Capture the cell that displays the provided text and extract its (X, Y) central coordinate. 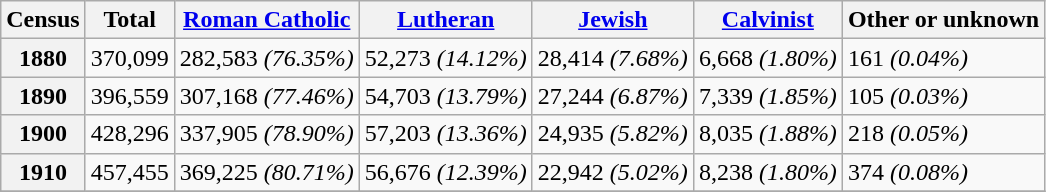
457,455 (130, 172)
218 (0.05%) (943, 134)
Lutheran (446, 20)
1900 (43, 134)
1890 (43, 96)
7,339 (1.85%) (768, 96)
Total (130, 20)
374 (0.08%) (943, 172)
8,035 (1.88%) (768, 134)
Calvinist (768, 20)
54,703 (13.79%) (446, 96)
Jewish (612, 20)
370,099 (130, 58)
1910 (43, 172)
161 (0.04%) (943, 58)
369,225 (80.71%) (266, 172)
396,559 (130, 96)
8,238 (1.80%) (768, 172)
Roman Catholic (266, 20)
22,942 (5.02%) (612, 172)
Other or unknown (943, 20)
105 (0.03%) (943, 96)
57,203 (13.36%) (446, 134)
52,273 (14.12%) (446, 58)
337,905 (78.90%) (266, 134)
282,583 (76.35%) (266, 58)
307,168 (77.46%) (266, 96)
6,668 (1.80%) (768, 58)
28,414 (7.68%) (612, 58)
56,676 (12.39%) (446, 172)
1880 (43, 58)
Census (43, 20)
24,935 (5.82%) (612, 134)
428,296 (130, 134)
27,244 (6.87%) (612, 96)
